Return [X, Y] of the center of cell containing provided text 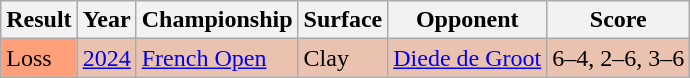
Championship [217, 20]
Result [39, 20]
Surface [343, 20]
Diede de Groot [468, 58]
Opponent [468, 20]
6–4, 2–6, 3–6 [618, 58]
Clay [343, 58]
Year [106, 20]
Score [618, 20]
French Open [217, 58]
Loss [39, 58]
2024 [106, 58]
